Return the [X, Y] coordinate for the center point of the cell that contains the specified text.  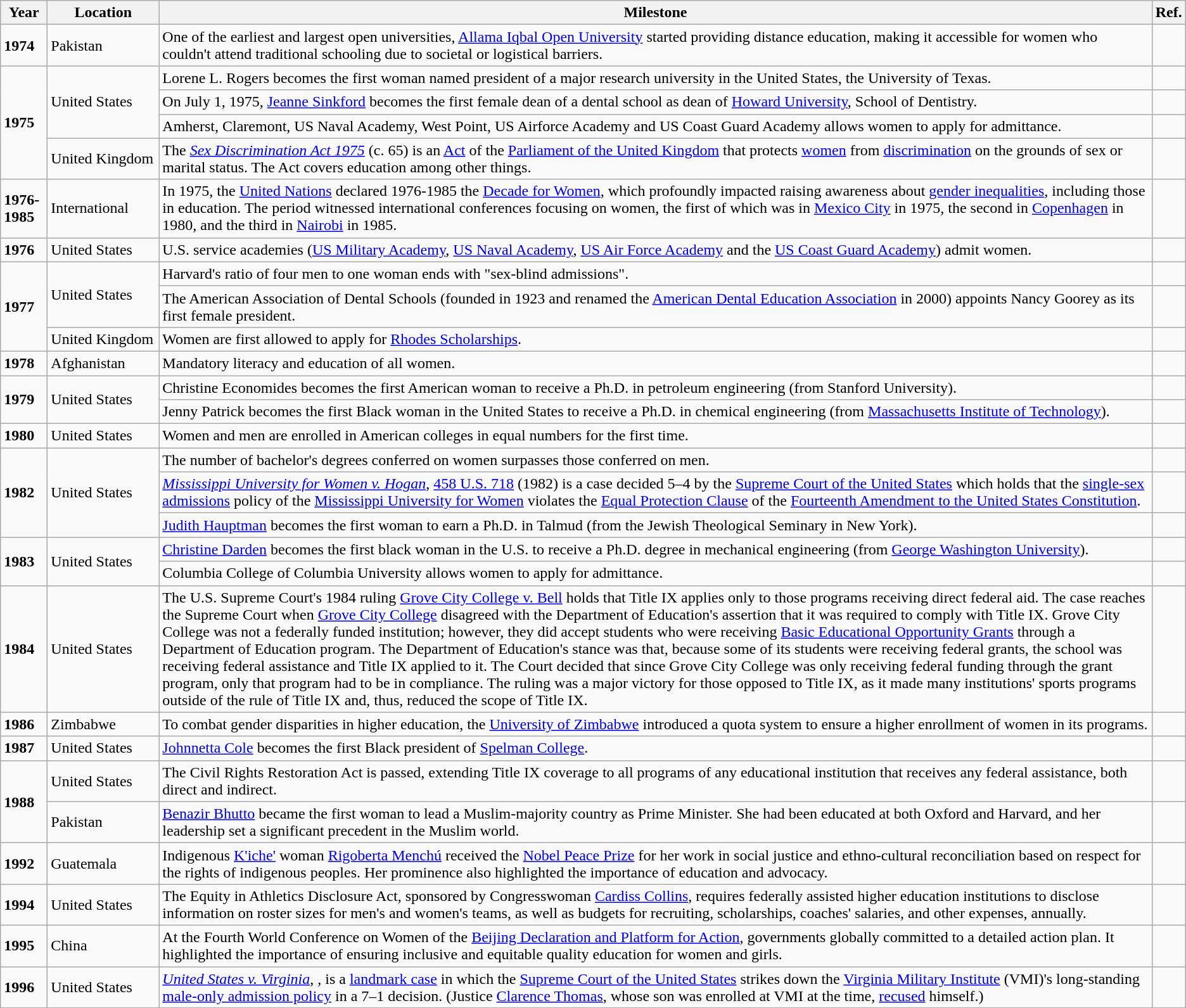
Guatemala [103, 863]
China [103, 945]
Women are first allowed to apply for Rhodes Scholarships. [655, 339]
Columbia College of Columbia University allows women to apply for admittance. [655, 573]
1975 [24, 123]
1984 [24, 649]
1979 [24, 399]
Harvard's ratio of four men to one woman ends with "sex-blind admissions". [655, 274]
Judith Hauptman becomes the first woman to earn a Ph.D. in Talmud (from the Jewish Theological Seminary in New York). [655, 525]
1978 [24, 363]
Afghanistan [103, 363]
Milestone [655, 13]
1987 [24, 748]
Location [103, 13]
1996 [24, 987]
1995 [24, 945]
1983 [24, 561]
Christine Economides becomes the first American woman to receive a Ph.D. in petroleum engineering (from Stanford University). [655, 387]
Ref. [1168, 13]
1992 [24, 863]
Johnnetta Cole becomes the first Black president of Spelman College. [655, 748]
International [103, 208]
Mandatory literacy and education of all women. [655, 363]
1976-1985 [24, 208]
1980 [24, 436]
1976 [24, 250]
1994 [24, 905]
1982 [24, 493]
U.S. service academies (US Military Academy, US Naval Academy, US Air Force Academy and the US Coast Guard Academy) admit women. [655, 250]
On July 1, 1975, Jeanne Sinkford becomes the first female dean of a dental school as dean of Howard University, School of Dentistry. [655, 102]
1986 [24, 724]
The number of bachelor's degrees conferred on women surpasses those conferred on men. [655, 460]
Year [24, 13]
1974 [24, 46]
1988 [24, 801]
1977 [24, 307]
Zimbabwe [103, 724]
Christine Darden becomes the first black woman in the U.S. to receive a Ph.D. degree in mechanical engineering (from George Washington University). [655, 549]
Lorene L. Rogers becomes the first woman named president of a major research university in the United States, the University of Texas. [655, 78]
Women and men are enrolled in American colleges in equal numbers for the first time. [655, 436]
Amherst, Claremont, US Naval Academy, West Point, US Airforce Academy and US Coast Guard Academy allows women to apply for admittance. [655, 126]
